Identify which cell holds the provided text, then report its [X, Y] central coordinate. 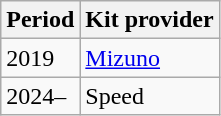
Mizuno [150, 58]
2024– [40, 96]
Speed [150, 96]
Period [40, 20]
Kit provider [150, 20]
2019 [40, 58]
